Extract the [x, y] coordinate from the center of the cell holding the provided text.  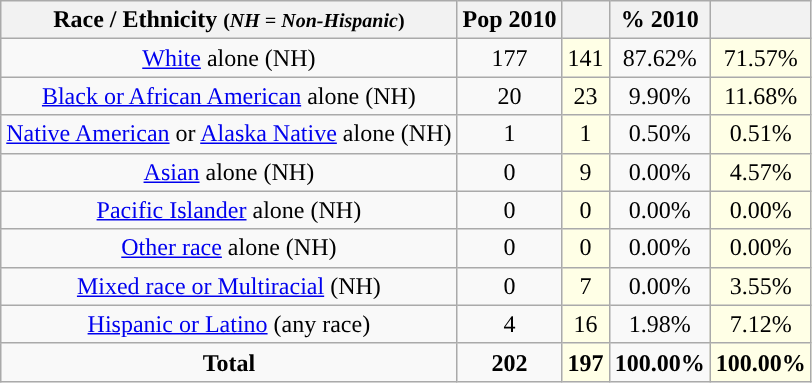
9.90% [660, 96]
177 [510, 58]
141 [586, 58]
Race / Ethnicity (NH = Non-Hispanic) [229, 20]
Asian alone (NH) [229, 172]
4.57% [760, 172]
Pop 2010 [510, 20]
16 [586, 324]
4 [510, 324]
23 [586, 96]
7 [586, 286]
White alone (NH) [229, 58]
7.12% [760, 324]
Native American or Alaska Native alone (NH) [229, 134]
20 [510, 96]
Mixed race or Multiracial (NH) [229, 286]
11.68% [760, 96]
Other race alone (NH) [229, 248]
Pacific Islander alone (NH) [229, 210]
1.98% [660, 324]
Black or African American alone (NH) [229, 96]
202 [510, 362]
3.55% [760, 286]
Total [229, 362]
197 [586, 362]
9 [586, 172]
87.62% [660, 58]
0.51% [760, 134]
71.57% [760, 58]
Hispanic or Latino (any race) [229, 324]
0.50% [660, 134]
% 2010 [660, 20]
